Determine the [X, Y] coordinate at the center of the cell enclosing the given text.  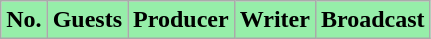
Writer [274, 20]
Broadcast [372, 20]
No. [24, 20]
Guests [87, 20]
Producer [182, 20]
